Return the [x, y] coordinate for the center point of the cell that contains the specified text.  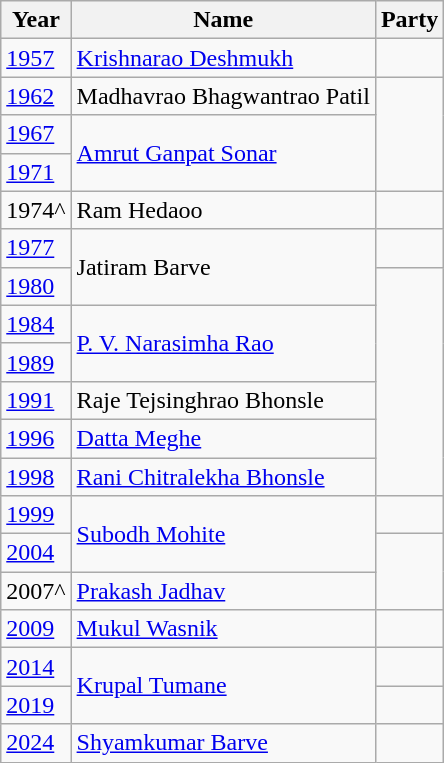
1991 [36, 400]
1957 [36, 58]
Madhavrao Bhagwantrao Patil [223, 96]
1980 [36, 286]
Shyamkumar Barve [223, 743]
2019 [36, 705]
1989 [36, 362]
1999 [36, 515]
1984 [36, 324]
1998 [36, 477]
Raje Tejsinghrao Bhonsle [223, 400]
Datta Meghe [223, 438]
Rani Chitralekha Bhonsle [223, 477]
1977 [36, 248]
2007^ [36, 591]
2014 [36, 667]
Krupal Tumane [223, 686]
Jatiram Barve [223, 267]
Subodh Mohite [223, 534]
Ram Hedaoo [223, 210]
1967 [36, 134]
2009 [36, 629]
Amrut Ganpat Sonar [223, 153]
1974^ [36, 210]
Prakash Jadhav [223, 591]
1971 [36, 172]
2024 [36, 743]
Mukul Wasnik [223, 629]
Name [223, 20]
1996 [36, 438]
2004 [36, 553]
P. V. Narasimha Rao [223, 343]
Party [409, 20]
Year [36, 20]
Krishnarao Deshmukh [223, 58]
1962 [36, 96]
